Output the [x, y] coordinate of the center of the cell containing the given text.  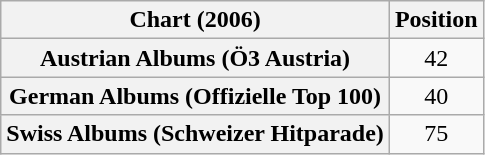
75 [436, 134]
Swiss Albums (Schweizer Hitparade) [196, 134]
Position [436, 20]
Chart (2006) [196, 20]
40 [436, 96]
42 [436, 58]
German Albums (Offizielle Top 100) [196, 96]
Austrian Albums (Ö3 Austria) [196, 58]
